Detect which cell encompasses the target text, then output its [X, Y] center coordinate. 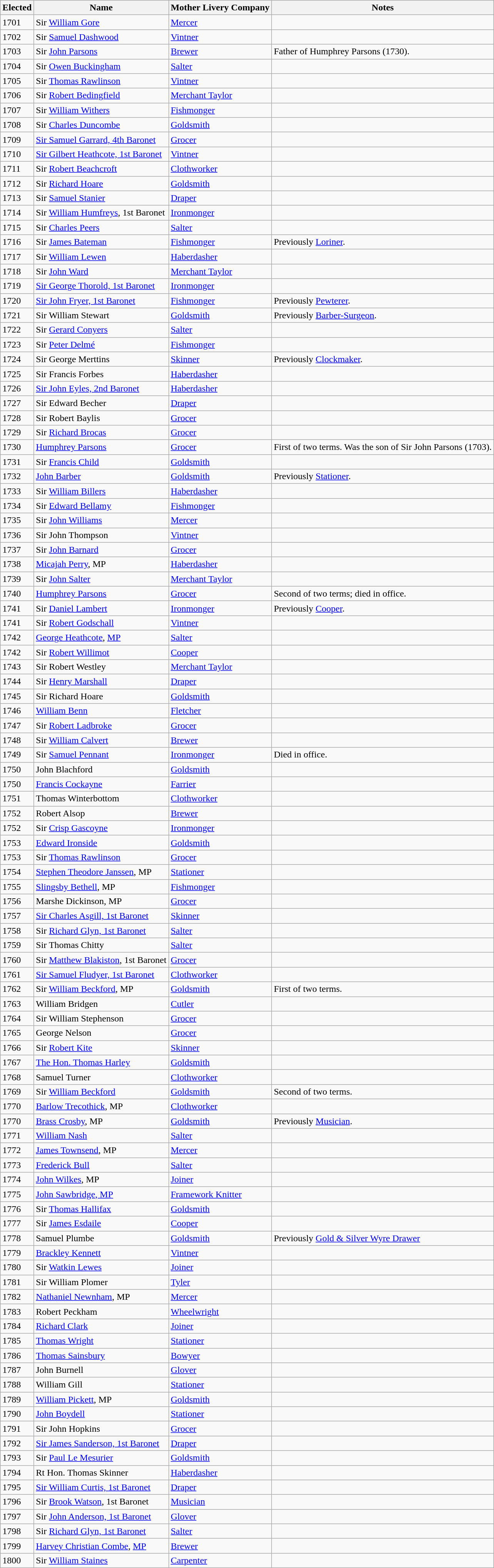
1717 [17, 257]
1740 [17, 593]
Sir Robert Bedingfield [101, 95]
Sir William Billers [101, 491]
Sir John Barnard [101, 550]
Farrier [220, 784]
Sir William Withers [101, 110]
1724 [17, 359]
1778 [17, 1238]
Previously Stationer. [382, 476]
Samuel Plumbe [101, 1238]
Framework Knitter [220, 1194]
1731 [17, 462]
Sir John Salter [101, 579]
1776 [17, 1209]
Sir James Esdaile [101, 1224]
Previously Cooper. [382, 608]
Francis Cockayne [101, 784]
William Gill [101, 1385]
Sir William Curtis, 1st Baronet [101, 1487]
Sir Samuel Stanier [101, 198]
1714 [17, 213]
Samuel Turner [101, 1077]
Musician [220, 1502]
1756 [17, 901]
1719 [17, 286]
Sir Samuel Pennant [101, 755]
1734 [17, 506]
Sir William Staines [101, 1560]
Sir William Beckford, MP [101, 989]
George Nelson [101, 1033]
1706 [17, 95]
Sir Henry Marshall [101, 682]
Thomas Sainsbury [101, 1355]
1784 [17, 1326]
1761 [17, 975]
1715 [17, 227]
Slingsby Bethell, MP [101, 886]
John Barber [101, 476]
1720 [17, 301]
1793 [17, 1458]
Rt Hon. Thomas Skinner [101, 1473]
Sir Crisp Gascoyne [101, 828]
Sir Thomas Chitty [101, 945]
1762 [17, 989]
Fletcher [220, 711]
1746 [17, 711]
Edward Ironside [101, 843]
Sir Daniel Lambert [101, 608]
Sir John Williams [101, 520]
Sir Francis Forbes [101, 374]
1779 [17, 1253]
John Wilkes, MP [101, 1180]
Sir James Bateman [101, 242]
Harvey Christian Combe, MP [101, 1546]
John Boydell [101, 1414]
1794 [17, 1473]
1735 [17, 520]
1798 [17, 1531]
William Bridgen [101, 1004]
Sir John Hopkins [101, 1429]
1796 [17, 1502]
1728 [17, 418]
1758 [17, 931]
1743 [17, 667]
1701 [17, 22]
Sir William Stewart [101, 315]
Second of two terms; died in office. [382, 593]
1795 [17, 1487]
1727 [17, 403]
1723 [17, 344]
1757 [17, 916]
1785 [17, 1341]
1763 [17, 1004]
Thomas Wright [101, 1341]
Frederick Bull [101, 1165]
1738 [17, 564]
Previously Musician. [382, 1121]
Sir James Sanderson, 1st Baronet [101, 1443]
Sir Brook Watson, 1st Baronet [101, 1502]
1705 [17, 81]
Sir Robert Godschall [101, 623]
The Hon. Thomas Harley [101, 1062]
Sir Edward Becher [101, 403]
Sir Peter Delmé [101, 344]
Sir Thomas Hallifax [101, 1209]
1755 [17, 886]
Sir Samuel Garrard, 4th Baronet [101, 139]
1797 [17, 1516]
Sir John Eyles, 2nd Baronet [101, 388]
1704 [17, 66]
Sir Gerard Conyers [101, 330]
1790 [17, 1414]
Sir Charles Duncombe [101, 125]
Robert Peckham [101, 1311]
Sir Robert Willimot [101, 652]
Elected [17, 8]
Sir Charles Asgill, 1st Baronet [101, 916]
Sir Paul Le Mesurier [101, 1458]
Sir Charles Peers [101, 227]
1789 [17, 1399]
1760 [17, 960]
1754 [17, 872]
Name [101, 8]
Wheelwright [220, 1311]
1710 [17, 154]
1703 [17, 52]
1773 [17, 1165]
1766 [17, 1048]
1708 [17, 125]
1771 [17, 1136]
1729 [17, 433]
Father of Humphrey Parsons (1730). [382, 52]
1748 [17, 740]
1711 [17, 169]
1744 [17, 682]
Sir Samuel Fludyer, 1st Baronet [101, 975]
Sir John Parsons [101, 52]
John Burnell [101, 1370]
Second of two terms. [382, 1092]
Sir William Lewen [101, 257]
1732 [17, 476]
1722 [17, 330]
1713 [17, 198]
1774 [17, 1180]
Sir John Ward [101, 271]
George Heathcote, MP [101, 637]
Previously Pewterer. [382, 301]
1800 [17, 1560]
1718 [17, 271]
Bowyer [220, 1355]
Notes [382, 8]
Previously Loriner. [382, 242]
Richard Clark [101, 1326]
William Pickett, MP [101, 1399]
1707 [17, 110]
1736 [17, 535]
1745 [17, 696]
1783 [17, 1311]
Tyler [220, 1282]
Sir Robert Baylis [101, 418]
1726 [17, 388]
Sir Owen Buckingham [101, 66]
James Townsend, MP [101, 1150]
1702 [17, 37]
1782 [17, 1297]
1788 [17, 1385]
1733 [17, 491]
Sir John Thompson [101, 535]
1775 [17, 1194]
1764 [17, 1018]
Previously Gold & Silver Wyre Drawer [382, 1238]
First of two terms. Was the son of Sir John Parsons (1703). [382, 447]
Stephen Theodore Janssen, MP [101, 872]
Sir George Merttins [101, 359]
Sir Robert Ladbroke [101, 725]
1781 [17, 1282]
1737 [17, 550]
1721 [17, 315]
John Blachford [101, 769]
1777 [17, 1224]
Sir Robert Westley [101, 667]
Brass Crosby, MP [101, 1121]
William Nash [101, 1136]
Mother Livery Company [220, 8]
1739 [17, 579]
Sir Edward Bellamy [101, 506]
Sir Samuel Dashwood [101, 37]
Previously Clockmaker. [382, 359]
Sir William Beckford [101, 1092]
Micajah Perry, MP [101, 564]
Sir Richard Brocas [101, 433]
John Sawbridge, MP [101, 1194]
1769 [17, 1092]
Brackley Kennett [101, 1253]
1747 [17, 725]
Sir Robert Beachcroft [101, 169]
1791 [17, 1429]
Nathaniel Newnham, MP [101, 1297]
Sir Watkin Lewes [101, 1267]
Marshe Dickinson, MP [101, 901]
1799 [17, 1546]
Sir George Thorold, 1st Baronet [101, 286]
1786 [17, 1355]
1712 [17, 184]
1716 [17, 242]
1730 [17, 447]
Sir Robert Kite [101, 1048]
1725 [17, 374]
Thomas Winterbottom [101, 799]
1767 [17, 1062]
Barlow Trecothick, MP [101, 1106]
Sir William Humfreys, 1st Baronet [101, 213]
1751 [17, 799]
1772 [17, 1150]
Sir John Fryer, 1st Baronet [101, 301]
Sir William Gore [101, 22]
1749 [17, 755]
1792 [17, 1443]
Sir Francis Child [101, 462]
1780 [17, 1267]
Died in office. [382, 755]
Sir John Anderson, 1st Baronet [101, 1516]
First of two terms. [382, 989]
1765 [17, 1033]
1787 [17, 1370]
Sir Matthew Blakiston, 1st Baronet [101, 960]
Previously Barber-Surgeon. [382, 315]
Sir William Calvert [101, 740]
Sir William Stephenson [101, 1018]
1709 [17, 139]
1768 [17, 1077]
Carpenter [220, 1560]
Cutler [220, 1004]
Robert Alsop [101, 813]
1759 [17, 945]
Sir Gilbert Heathcote, 1st Baronet [101, 154]
Sir William Plomer [101, 1282]
William Benn [101, 711]
